Search for the cell housing the specified text and yield its (x, y) center coordinate. 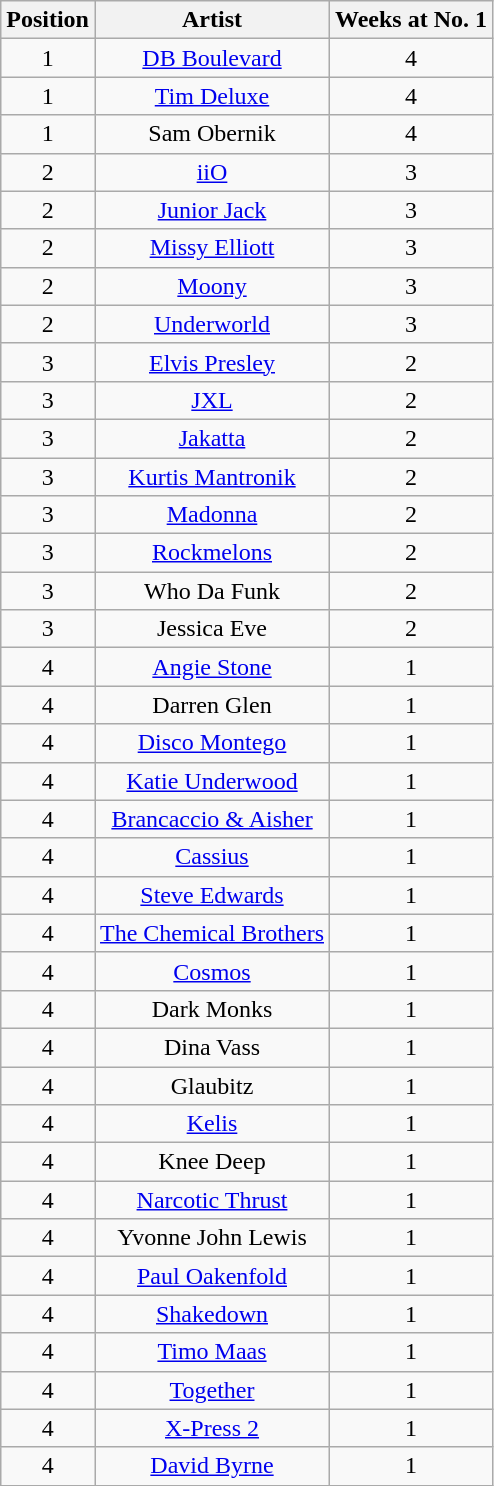
Yvonne John Lewis (212, 1238)
David Byrne (212, 1466)
Cosmos (212, 971)
Narcotic Thrust (212, 1200)
JXL (212, 400)
Kelis (212, 1124)
Missy Elliott (212, 248)
Katie Underwood (212, 781)
Cassius (212, 857)
Brancaccio & Aisher (212, 819)
iiO (212, 172)
Timo Maas (212, 1352)
Glaubitz (212, 1085)
Angie Stone (212, 667)
Sam Obernik (212, 134)
Elvis Presley (212, 362)
X-Press 2 (212, 1428)
Together (212, 1390)
Moony (212, 286)
Darren Glen (212, 705)
Paul Oakenfold (212, 1276)
Dina Vass (212, 1047)
Jakatta (212, 438)
Steve Edwards (212, 895)
The Chemical Brothers (212, 933)
DB Boulevard (212, 58)
Position (48, 20)
Weeks at No. 1 (412, 20)
Tim Deluxe (212, 96)
Shakedown (212, 1314)
Disco Montego (212, 743)
Kurtis Mantronik (212, 477)
Rockmelons (212, 553)
Jessica Eve (212, 629)
Underworld (212, 324)
Knee Deep (212, 1162)
Dark Monks (212, 1009)
Who Da Funk (212, 591)
Artist (212, 20)
Junior Jack (212, 210)
Madonna (212, 515)
